Extract the (x, y) coordinate from the center of the cell holding the provided text.  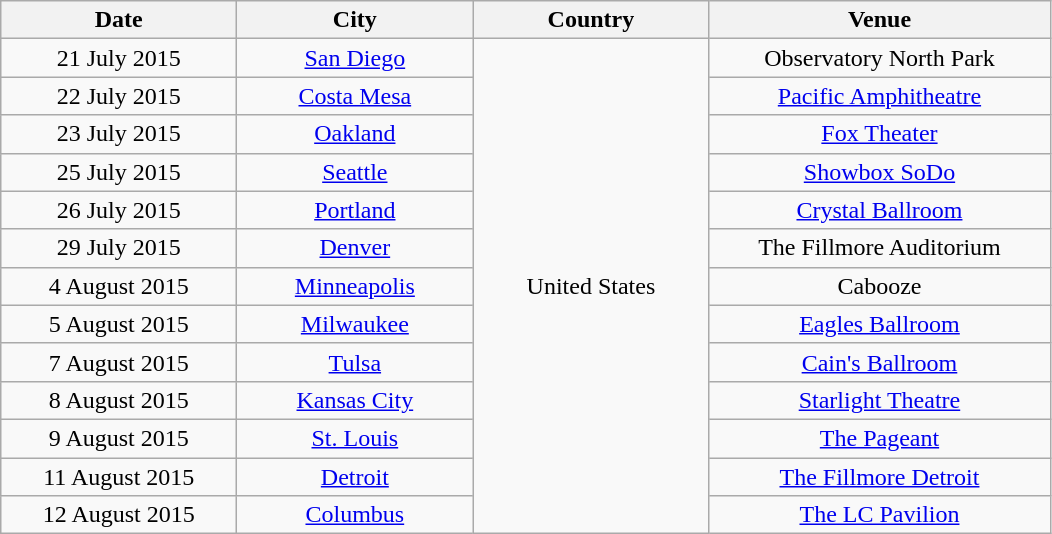
Seattle (355, 172)
29 July 2015 (119, 248)
23 July 2015 (119, 134)
The Fillmore Auditorium (880, 248)
11 August 2015 (119, 477)
St. Louis (355, 438)
8 August 2015 (119, 400)
United States (591, 286)
Oakland (355, 134)
9 August 2015 (119, 438)
Starlight Theatre (880, 400)
5 August 2015 (119, 324)
Observatory North Park (880, 58)
Crystal Ballroom (880, 210)
Cabooze (880, 286)
Costa Mesa (355, 96)
Denver (355, 248)
Fox Theater (880, 134)
Eagles Ballroom (880, 324)
Cain's Ballroom (880, 362)
Detroit (355, 477)
Kansas City (355, 400)
Tulsa (355, 362)
San Diego (355, 58)
21 July 2015 (119, 58)
26 July 2015 (119, 210)
Minneapolis (355, 286)
Columbus (355, 515)
Date (119, 20)
Portland (355, 210)
12 August 2015 (119, 515)
25 July 2015 (119, 172)
Showbox SoDo (880, 172)
Country (591, 20)
Milwaukee (355, 324)
The Pageant (880, 438)
The LC Pavilion (880, 515)
Pacific Amphitheatre (880, 96)
City (355, 20)
4 August 2015 (119, 286)
22 July 2015 (119, 96)
7 August 2015 (119, 362)
The Fillmore Detroit (880, 477)
Venue (880, 20)
